Detect which cell encompasses the target text, then output its [X, Y] center coordinate. 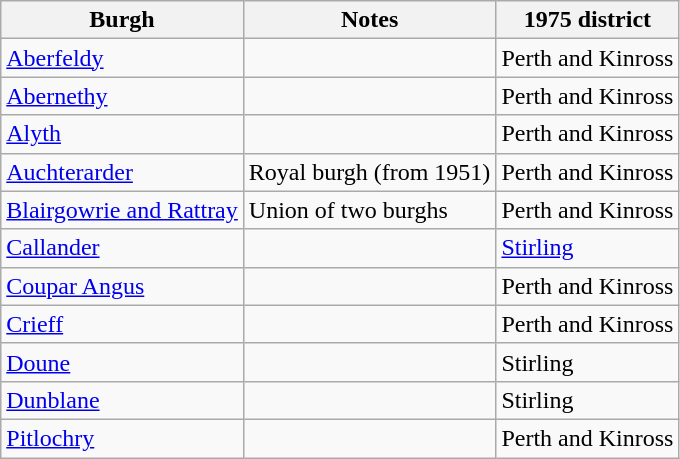
Callander [122, 248]
Blairgowrie and Rattray [122, 210]
Burgh [122, 20]
Alyth [122, 134]
Union of two burghs [370, 210]
Doune [122, 362]
Royal burgh (from 1951) [370, 172]
Dunblane [122, 400]
Coupar Angus [122, 286]
Auchterarder [122, 172]
Crieff [122, 324]
Abernethy [122, 96]
1975 district [588, 20]
Pitlochry [122, 438]
Aberfeldy [122, 58]
Notes [370, 20]
